Extract the (X, Y) coordinate from the center of the cell holding the provided text.  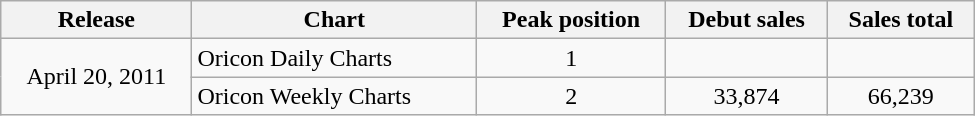
Chart (334, 20)
66,239 (900, 96)
April 20, 2011 (96, 77)
Release (96, 20)
Peak position (572, 20)
1 (572, 58)
Oricon Daily Charts (334, 58)
2 (572, 96)
Oricon Weekly Charts (334, 96)
Debut sales (747, 20)
33,874 (747, 96)
Sales total (900, 20)
